Extract the [X, Y] coordinate from the center of the cell holding the provided text.  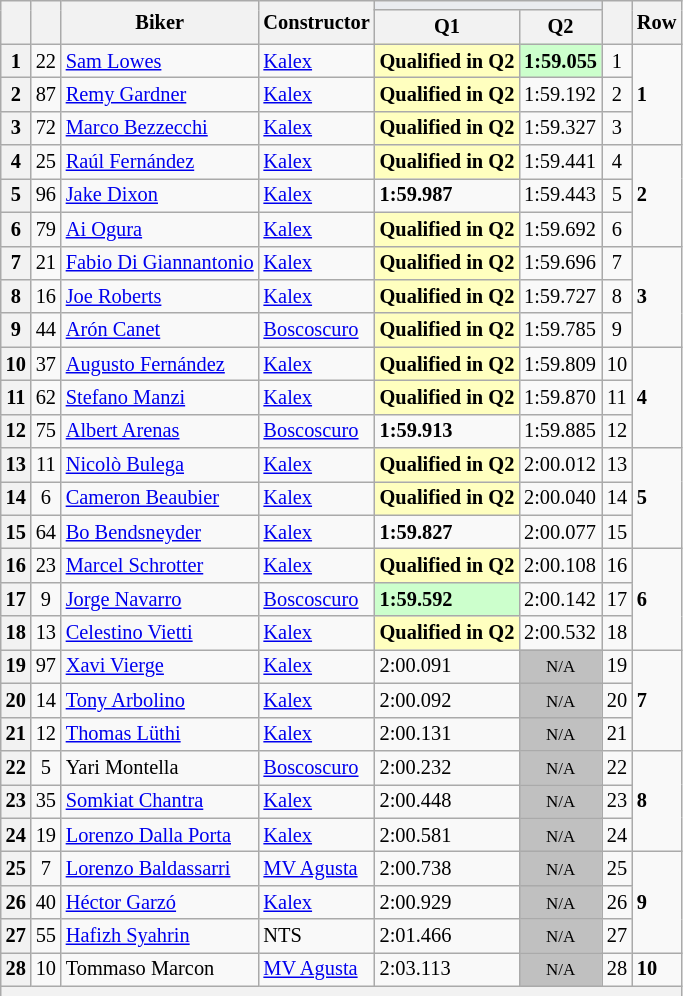
Row [656, 22]
Jake Dixon [160, 195]
Q1 [447, 27]
1:59.727 [560, 296]
Remy Gardner [160, 94]
1:59.827 [447, 532]
1:59.692 [560, 229]
2:00.738 [447, 868]
Raúl Fernández [160, 162]
2:00.092 [447, 700]
Celestino Vietti [160, 633]
Yari Montella [160, 767]
64 [46, 532]
Cameron Beaubier [160, 498]
1:59.885 [560, 431]
Augusto Fernández [160, 364]
Hafizh Syahrin [160, 936]
Héctor Garzó [160, 902]
1:59.443 [560, 195]
Bo Bendsneyder [160, 532]
1:59.055 [560, 61]
Ai Ogura [160, 229]
Lorenzo Baldassarri [160, 868]
Xavi Vierge [160, 666]
75 [46, 431]
1:59.913 [447, 431]
55 [46, 936]
2:03.113 [447, 969]
Thomas Lüthi [160, 734]
97 [46, 666]
2:00.040 [560, 498]
1:59.441 [560, 162]
72 [46, 128]
Tommaso Marcon [160, 969]
NTS [317, 936]
Marco Bezzecchi [160, 128]
1:59.592 [447, 599]
Sam Lowes [160, 61]
Somkiat Chantra [160, 801]
Jorge Navarro [160, 599]
2:00.091 [447, 666]
Nicolò Bulega [160, 465]
2:00.448 [447, 801]
1:59.327 [560, 128]
2:00.077 [560, 532]
Q2 [560, 27]
Biker [160, 22]
Constructor [317, 22]
44 [46, 330]
Tony Arbolino [160, 700]
Arón Canet [160, 330]
Joe Roberts [160, 296]
2:01.466 [447, 936]
2:00.131 [447, 734]
1:59.785 [560, 330]
37 [46, 364]
1:59.696 [560, 263]
87 [46, 94]
Stefano Manzi [160, 397]
2:00.581 [447, 835]
40 [46, 902]
2:00.142 [560, 599]
62 [46, 397]
2:00.232 [447, 767]
2:00.532 [560, 633]
2:00.012 [560, 465]
Fabio Di Giannantonio [160, 263]
35 [46, 801]
1:59.870 [560, 397]
79 [46, 229]
1:59.987 [447, 195]
2:00.108 [560, 565]
Marcel Schrotter [160, 565]
Albert Arenas [160, 431]
1:59.192 [560, 94]
Lorenzo Dalla Porta [160, 835]
2:00.929 [447, 902]
96 [46, 195]
1:59.809 [560, 364]
